Output the [x, y] coordinate of the center of the cell containing the given text.  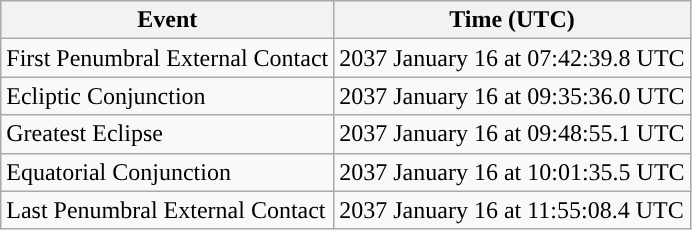
Ecliptic Conjunction [168, 96]
Time (UTC) [512, 20]
2037 January 16 at 09:48:55.1 UTC [512, 134]
Last Penumbral External Contact [168, 210]
2037 January 16 at 09:35:36.0 UTC [512, 96]
Equatorial Conjunction [168, 172]
2037 January 16 at 11:55:08.4 UTC [512, 210]
Greatest Eclipse [168, 134]
2037 January 16 at 07:42:39.8 UTC [512, 58]
First Penumbral External Contact [168, 58]
2037 January 16 at 10:01:35.5 UTC [512, 172]
Event [168, 20]
